Return the [x, y] coordinate for the center point of the cell that contains the specified text.  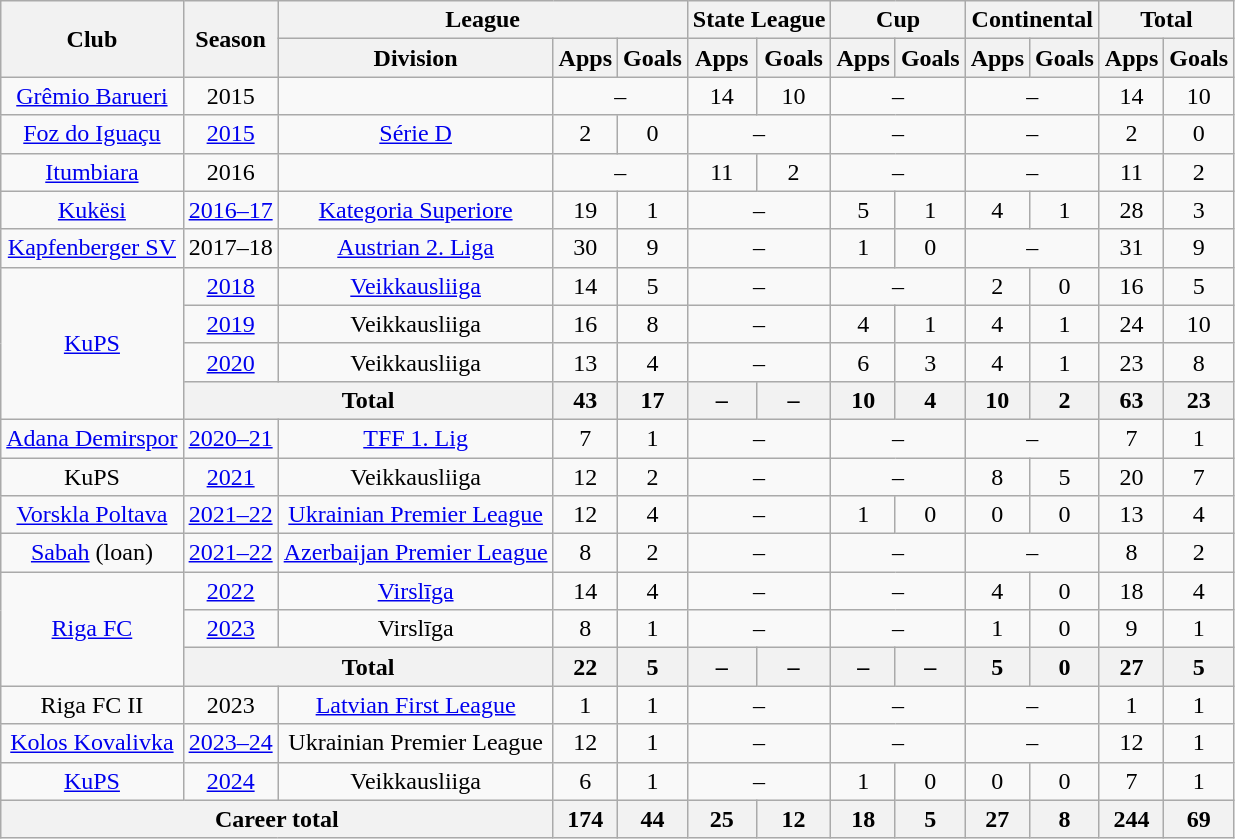
19 [585, 210]
Cup [898, 20]
28 [1131, 210]
174 [585, 819]
Sabah (loan) [92, 553]
Itumbiara [92, 172]
Club [92, 39]
25 [722, 819]
League [482, 20]
State League [759, 20]
43 [585, 400]
2020–21 [230, 438]
2021 [230, 477]
22 [585, 667]
Azerbaijan Premier League [416, 553]
2023–24 [230, 743]
69 [1199, 819]
2024 [230, 781]
Foz do Iguaçu [92, 134]
Kukësi [92, 210]
Continental [1032, 20]
Adana Demirspor [92, 438]
2018 [230, 286]
24 [1131, 324]
31 [1131, 248]
20 [1131, 477]
Season [230, 39]
TFF 1. Lig [416, 438]
Kategoria Superiore [416, 210]
Riga FC II [92, 705]
Vorskla Poltava [92, 515]
17 [653, 400]
Austrian 2. Liga [416, 248]
Latvian First League [416, 705]
Kapfenberger SV [92, 248]
63 [1131, 400]
Career total [277, 819]
2019 [230, 324]
Série D [416, 134]
2016–17 [230, 210]
44 [653, 819]
Riga FC [92, 629]
30 [585, 248]
2017–18 [230, 248]
Grêmio Barueri [92, 96]
244 [1131, 819]
Kolos Kovalivka [92, 743]
2020 [230, 362]
2022 [230, 591]
2016 [230, 172]
Division [416, 58]
